Provide the [x, y] coordinate of the cell's center where the given text is located.  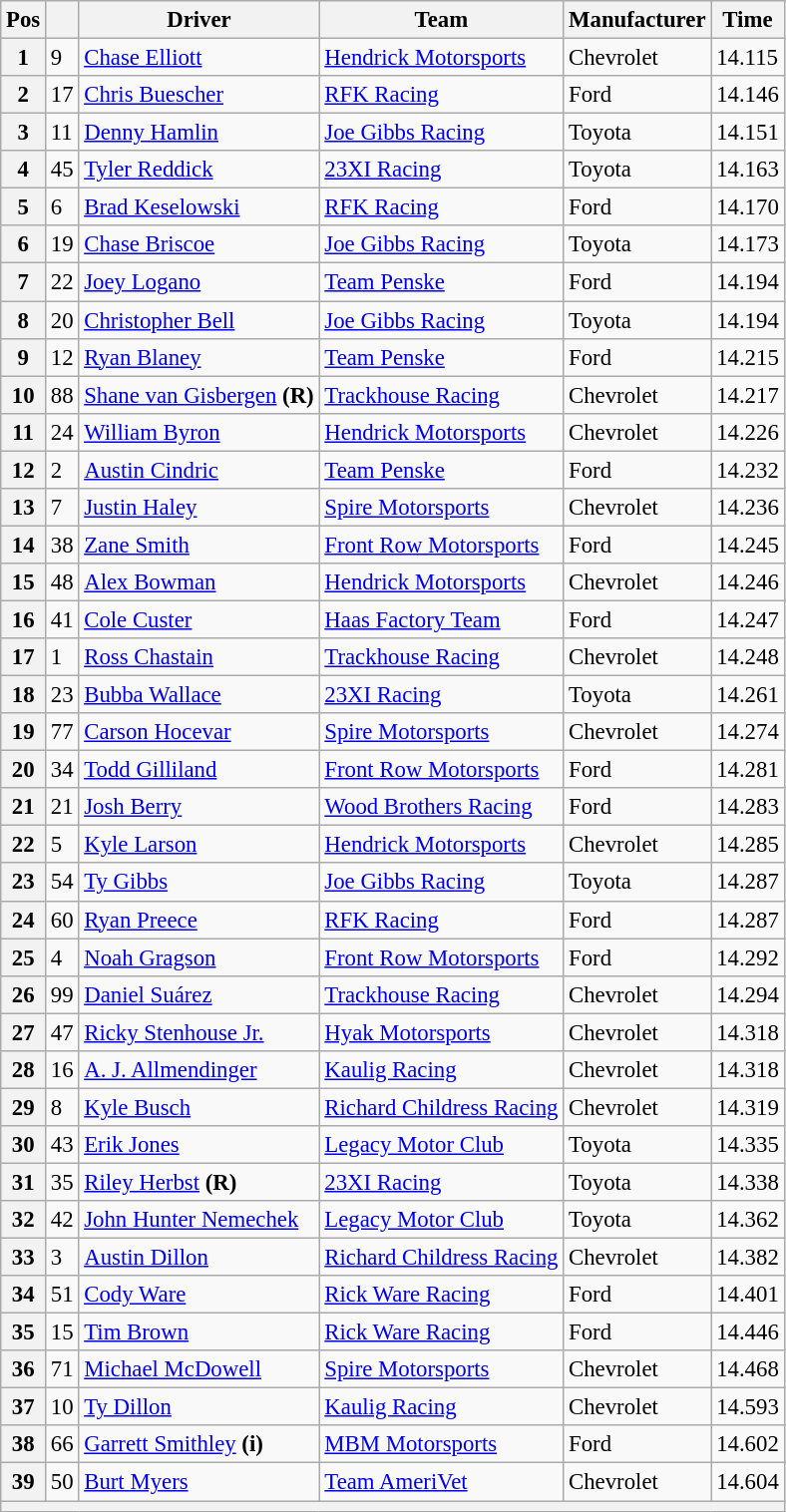
14.593 [748, 1407]
14.468 [748, 1369]
14.602 [748, 1445]
Chris Buescher [199, 95]
Brad Keselowski [199, 207]
Riley Herbst (R) [199, 1182]
54 [62, 883]
14.604 [748, 1482]
26 [24, 994]
Ryan Preece [199, 920]
30 [24, 1145]
Manufacturer [637, 20]
Tim Brown [199, 1332]
Michael McDowell [199, 1369]
MBM Motorsports [441, 1445]
Erik Jones [199, 1145]
14.236 [748, 508]
Austin Dillon [199, 1258]
Ricky Stenhouse Jr. [199, 1032]
John Hunter Nemechek [199, 1220]
14.146 [748, 95]
Wood Brothers Racing [441, 807]
39 [24, 1482]
Driver [199, 20]
14.226 [748, 432]
Noah Gragson [199, 957]
14.362 [748, 1220]
Kyle Busch [199, 1107]
14.446 [748, 1332]
14.281 [748, 770]
Burt Myers [199, 1482]
41 [62, 619]
37 [24, 1407]
50 [62, 1482]
14.292 [748, 957]
14.335 [748, 1145]
36 [24, 1369]
28 [24, 1070]
51 [62, 1295]
Josh Berry [199, 807]
47 [62, 1032]
Hyak Motorsports [441, 1032]
Ty Dillon [199, 1407]
14.338 [748, 1182]
Cody Ware [199, 1295]
25 [24, 957]
Austin Cindric [199, 470]
14.151 [748, 133]
18 [24, 695]
99 [62, 994]
Garrett Smithley (i) [199, 1445]
Joey Logano [199, 282]
14.247 [748, 619]
14.274 [748, 732]
Daniel Suárez [199, 994]
Ross Chastain [199, 657]
Time [748, 20]
Christopher Bell [199, 320]
Alex Bowman [199, 582]
Shane van Gisbergen (R) [199, 395]
14.261 [748, 695]
14.245 [748, 545]
42 [62, 1220]
27 [24, 1032]
14.283 [748, 807]
Justin Haley [199, 508]
Haas Factory Team [441, 619]
14.248 [748, 657]
33 [24, 1258]
31 [24, 1182]
43 [62, 1145]
Denny Hamlin [199, 133]
14.319 [748, 1107]
Team [441, 20]
60 [62, 920]
71 [62, 1369]
14.217 [748, 395]
14.401 [748, 1295]
Tyler Reddick [199, 170]
14.115 [748, 58]
14.170 [748, 207]
A. J. Allmendinger [199, 1070]
14.382 [748, 1258]
14.232 [748, 470]
Bubba Wallace [199, 695]
Ty Gibbs [199, 883]
Zane Smith [199, 545]
Todd Gilliland [199, 770]
Team AmeriVet [441, 1482]
14.215 [748, 357]
Chase Briscoe [199, 244]
Pos [24, 20]
77 [62, 732]
Carson Hocevar [199, 732]
32 [24, 1220]
48 [62, 582]
14.163 [748, 170]
45 [62, 170]
13 [24, 508]
William Byron [199, 432]
88 [62, 395]
Cole Custer [199, 619]
14.285 [748, 845]
14.246 [748, 582]
14.173 [748, 244]
Ryan Blaney [199, 357]
14.294 [748, 994]
Chase Elliott [199, 58]
14 [24, 545]
66 [62, 1445]
Kyle Larson [199, 845]
29 [24, 1107]
